For the text-containing cell, return its midpoint in (X, Y) coordinate format. 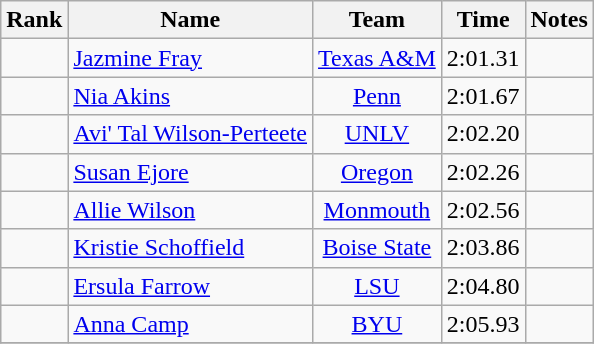
Rank (34, 20)
Kristie Schoffield (190, 248)
2:03.86 (483, 248)
UNLV (378, 134)
Team (378, 20)
Susan Ejore (190, 172)
Avi' Tal Wilson-Perteete (190, 134)
Anna Camp (190, 324)
2:01.31 (483, 58)
2:02.20 (483, 134)
Nia Akins (190, 96)
Name (190, 20)
Jazmine Fray (190, 58)
2:04.80 (483, 286)
Monmouth (378, 210)
2:01.67 (483, 96)
Penn (378, 96)
2:05.93 (483, 324)
Ersula Farrow (190, 286)
LSU (378, 286)
Boise State (378, 248)
Allie Wilson (190, 210)
Notes (559, 20)
Oregon (378, 172)
Texas A&M (378, 58)
2:02.56 (483, 210)
2:02.26 (483, 172)
BYU (378, 324)
Time (483, 20)
